From the cell containing the given text, extract its center point as (x, y) coordinate. 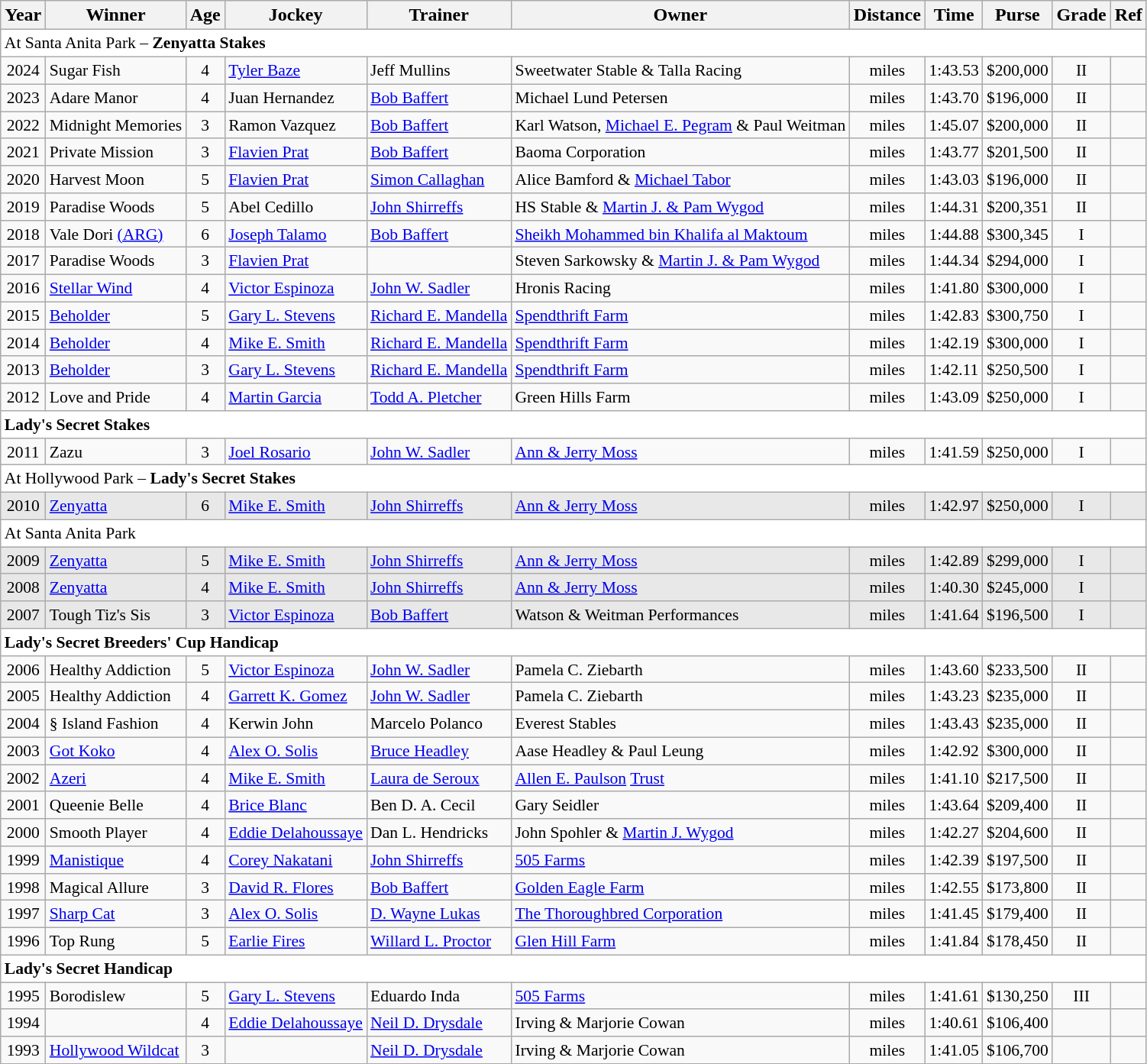
1:43.64 (953, 805)
$200,351 (1017, 207)
1:42.19 (953, 343)
Midnight Memories (116, 125)
1:41.05 (953, 1050)
$197,500 (1017, 860)
Hronis Racing (680, 288)
III (1081, 996)
Got Koko (116, 751)
2001 (23, 805)
1995 (23, 996)
Green Hills Farm (680, 397)
Trainer (438, 15)
Simon Callaghan (438, 179)
Owner (680, 15)
2021 (23, 152)
Eduardo Inda (438, 996)
Tough Tiz's Sis (116, 615)
Michael Lund Petersen (680, 98)
1:42.92 (953, 751)
Azeri (116, 778)
$204,600 (1017, 833)
Joseph Talamo (296, 234)
1993 (23, 1050)
Karl Watson, Michael E. Pegram & Paul Weitman (680, 125)
$294,000 (1017, 261)
Age (205, 15)
Kerwin John (296, 723)
1:43.60 (953, 669)
1:41.61 (953, 996)
1:43.09 (953, 397)
Magical Allure (116, 887)
1:42.55 (953, 887)
2002 (23, 778)
Marcelo Polanco (438, 723)
Borodislew (116, 996)
Corey Nakatani (296, 860)
1994 (23, 1023)
Steven Sarkowsky & Martin J. & Pam Wygod (680, 261)
2012 (23, 397)
At Santa Anita Park (574, 533)
2020 (23, 179)
$250,500 (1017, 370)
Hollywood Wildcat (116, 1050)
John Spohler & Martin J. Wygod (680, 833)
Private Mission (116, 152)
Year (23, 15)
Brice Blanc (296, 805)
2018 (23, 234)
1:43.23 (953, 697)
Todd A. Pletcher (438, 397)
$300,345 (1017, 234)
2022 (23, 125)
Sweetwater Stable & Talla Racing (680, 70)
1:41.84 (953, 941)
Alice Bamford & Michael Tabor (680, 179)
Winner (116, 15)
1:41.59 (953, 451)
Sugar Fish (116, 70)
1:45.07 (953, 125)
$130,250 (1017, 996)
$173,800 (1017, 887)
$217,500 (1017, 778)
D. Wayne Lukas (438, 914)
At Santa Anita Park – Zenyatta Stakes (574, 44)
$245,000 (1017, 587)
$179,400 (1017, 914)
1:42.83 (953, 315)
2019 (23, 207)
1:41.80 (953, 288)
2006 (23, 669)
1:43.03 (953, 179)
Zazu (116, 451)
1:43.43 (953, 723)
Harvest Moon (116, 179)
David R. Flores (296, 887)
Tyler Baze (296, 70)
Garrett K. Gomez (296, 697)
Dan L. Hendricks (438, 833)
Adare Manor (116, 98)
Ref (1129, 15)
Manistique (116, 860)
§ Island Fashion (116, 723)
Willard L. Proctor (438, 941)
Smooth Player (116, 833)
1999 (23, 860)
Lady's Secret Breeders' Cup Handicap (574, 642)
$178,450 (1017, 941)
2024 (23, 70)
$106,400 (1017, 1023)
1997 (23, 914)
Golden Eagle Farm (680, 887)
Lady's Secret Handicap (574, 969)
1:42.11 (953, 370)
$196,500 (1017, 615)
1:41.10 (953, 778)
1:42.97 (953, 506)
$233,500 (1017, 669)
1:40.61 (953, 1023)
2015 (23, 315)
Sharp Cat (116, 914)
Allen E. Paulson Trust (680, 778)
$106,700 (1017, 1050)
Lady's Secret Stakes (574, 425)
2013 (23, 370)
Ramon Vazquez (296, 125)
Queenie Belle (116, 805)
$300,750 (1017, 315)
HS Stable & Martin J. & Pam Wygod (680, 207)
Distance (887, 15)
Laura de Seroux (438, 778)
2003 (23, 751)
1:43.70 (953, 98)
Martin Garcia (296, 397)
2000 (23, 833)
Jeff Mullins (438, 70)
2017 (23, 261)
Stellar Wind (116, 288)
2023 (23, 98)
Jockey (296, 15)
1:44.88 (953, 234)
2014 (23, 343)
2010 (23, 506)
2007 (23, 615)
1996 (23, 941)
2005 (23, 697)
At Hollywood Park – Lady's Secret Stakes (574, 479)
Sheikh Mohammed bin Khalifa al Maktoum (680, 234)
1:43.53 (953, 70)
Gary Seidler (680, 805)
Purse (1017, 15)
1:42.89 (953, 561)
2008 (23, 587)
1:42.27 (953, 833)
$299,000 (1017, 561)
1:44.31 (953, 207)
Aase Headley & Paul Leung (680, 751)
Love and Pride (116, 397)
$201,500 (1017, 152)
Glen Hill Farm (680, 941)
2004 (23, 723)
1:41.64 (953, 615)
Grade (1081, 15)
2011 (23, 451)
1:44.34 (953, 261)
1998 (23, 887)
Joel Rosario (296, 451)
Juan Hernandez (296, 98)
Watson & Weitman Performances (680, 615)
Bruce Headley (438, 751)
Vale Dori (ARG) (116, 234)
Time (953, 15)
Top Rung (116, 941)
1:42.39 (953, 860)
2009 (23, 561)
The Thoroughbred Corporation (680, 914)
Abel Cedillo (296, 207)
Baoma Corporation (680, 152)
Ben D. A. Cecil (438, 805)
2016 (23, 288)
1:43.77 (953, 152)
$209,400 (1017, 805)
1:40.30 (953, 587)
Earlie Fires (296, 941)
Everest Stables (680, 723)
1:41.45 (953, 914)
